Output the (X, Y) coordinate of the center of the cell containing the given text.  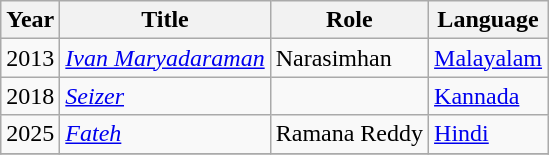
2013 (30, 58)
Hindi (488, 134)
Kannada (488, 96)
Narasimhan (349, 58)
Ramana Reddy (349, 134)
2018 (30, 96)
Seizer (165, 96)
Fateh (165, 134)
Title (165, 20)
Ivan Maryadaraman (165, 58)
Malayalam (488, 58)
2025 (30, 134)
Role (349, 20)
Year (30, 20)
Language (488, 20)
